Pinpoint the cell where the given text exists, returning its (x, y) midpoint coordinate. 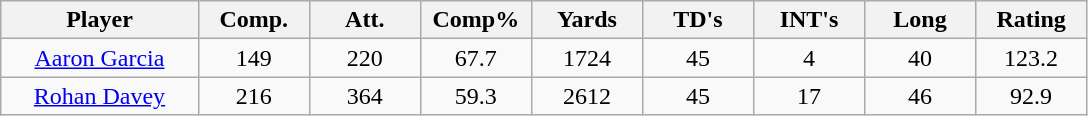
Comp% (476, 20)
17 (808, 96)
40 (920, 58)
4 (808, 58)
220 (364, 58)
149 (254, 58)
Comp. (254, 20)
59.3 (476, 96)
2612 (586, 96)
Aaron Garcia (100, 58)
1724 (586, 58)
46 (920, 96)
92.9 (1032, 96)
216 (254, 96)
Yards (586, 20)
Player (100, 20)
Rating (1032, 20)
TD's (698, 20)
67.7 (476, 58)
Long (920, 20)
123.2 (1032, 58)
Rohan Davey (100, 96)
364 (364, 96)
Att. (364, 20)
INT's (808, 20)
